Locate the cell with the specified text and output its [x, y] center coordinate. 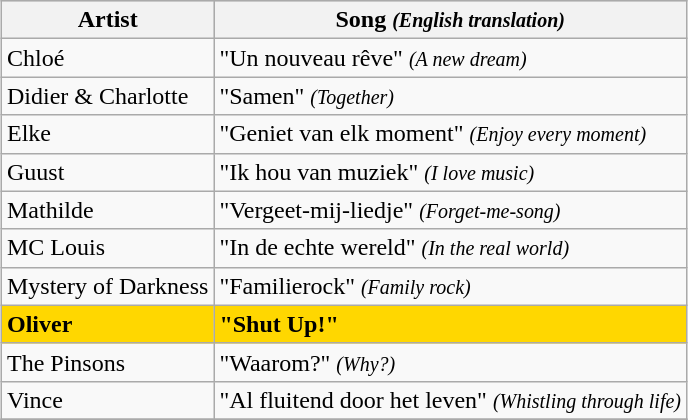
"Al fluitend door het leven" (Whistling through life) [450, 400]
Oliver [107, 324]
"Geniet van elk moment" (Enjoy every moment) [450, 134]
"Shut Up!" [450, 324]
"Vergeet-mij-liedje" (Forget-me-song) [450, 210]
"Samen" (Together) [450, 96]
MC Louis [107, 248]
Elke [107, 134]
Mystery of Darkness [107, 286]
Song (English translation) [450, 20]
"Ik hou van muziek" (I love music) [450, 172]
"Un nouveau rêve" (A new dream) [450, 58]
Mathilde [107, 210]
"Waarom?" (Why?) [450, 362]
Vince [107, 400]
"In de echte wereld" (In the real world) [450, 248]
Artist [107, 20]
"Familierock" (Family rock) [450, 286]
Didier & Charlotte [107, 96]
Guust [107, 172]
The Pinsons [107, 362]
Chloé [107, 58]
